Scan for the cell matching the given text and deliver its (X, Y) coordinate at center. 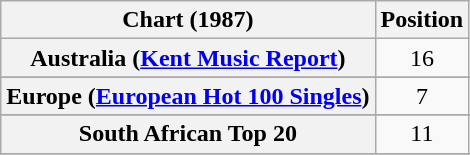
16 (422, 58)
Europe (European Hot 100 Singles) (188, 96)
11 (422, 134)
South African Top 20 (188, 134)
Australia (Kent Music Report) (188, 58)
7 (422, 96)
Chart (1987) (188, 20)
Position (422, 20)
